Determine the (X, Y) coordinate at the center of the cell enclosing the given text.  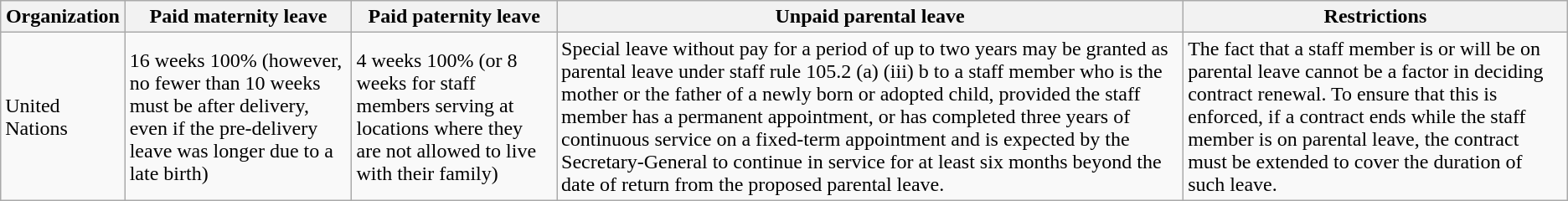
4 weeks 100% (or 8 weeks for staff members serving at locations where they are not allowed to live with their family) (454, 116)
Organization (63, 17)
16 weeks 100% (however, no fewer than 10 weeks must be after delivery, even if the pre-delivery leave was longer due to a late birth) (238, 116)
Paid paternity leave (454, 17)
Restrictions (1375, 17)
Paid maternity leave (238, 17)
Unpaid parental leave (870, 17)
United Nations (63, 116)
